Provide the (X, Y) coordinate of the cell's center where the given text is located.  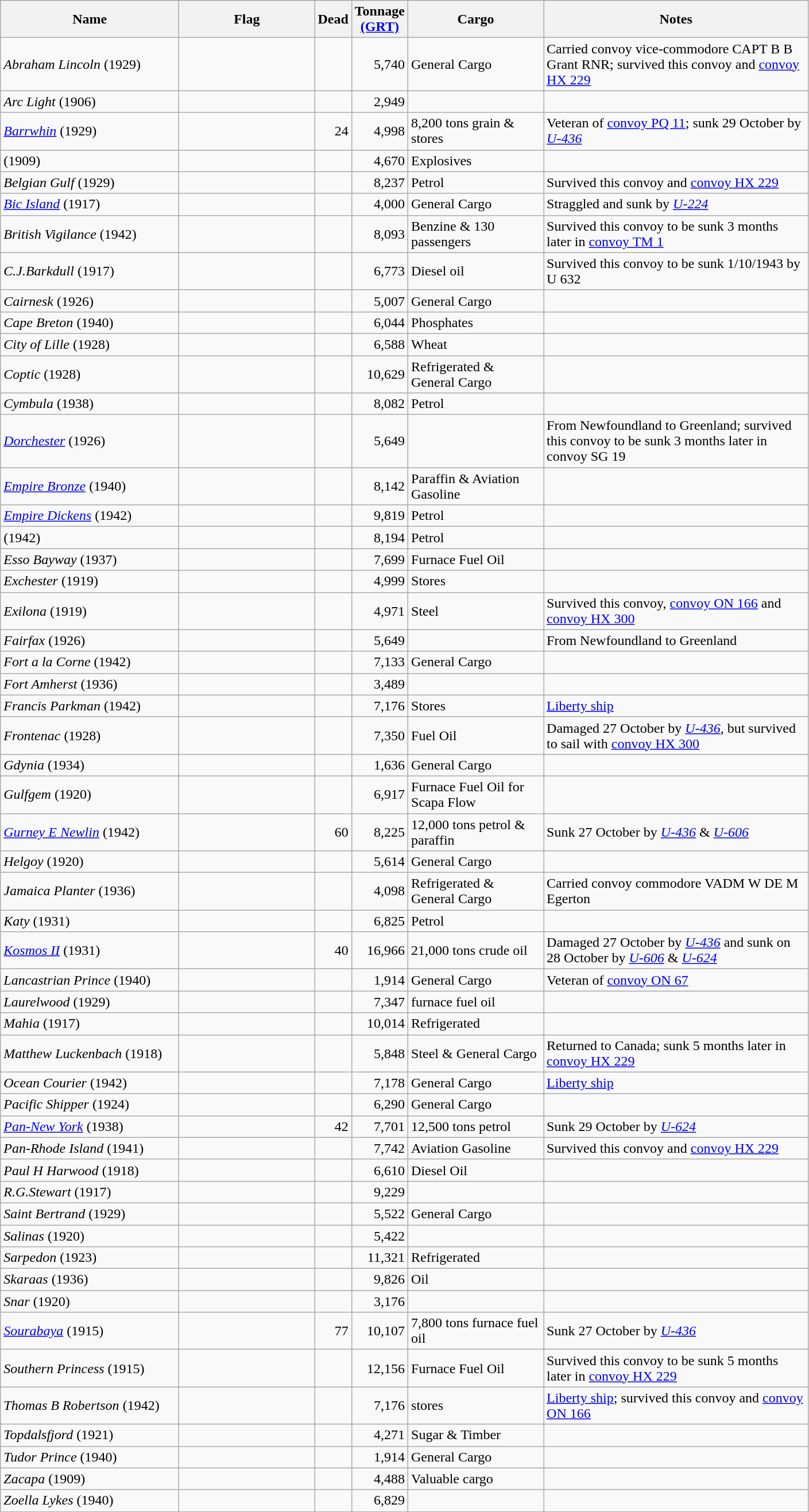
7,742 (380, 1148)
Sunk 29 October by U-624 (676, 1126)
Pan-Rhode Island (1941) (90, 1148)
Belgian Gulf (1929) (90, 182)
Fort Amherst (1936) (90, 684)
3,489 (380, 684)
Gdynia (1934) (90, 765)
9,819 (380, 516)
Topdalsfjord (1921) (90, 1435)
Cape Breton (1940) (90, 322)
From Newfoundland to Greenland; survived this convoy to be sunk 3 months later in convoy SG 19 (676, 441)
6,610 (380, 1170)
(1909) (90, 161)
4,998 (380, 131)
Exilona (1919) (90, 611)
8,194 (380, 538)
Cairnesk (1926) (90, 301)
Ocean Courier (1942) (90, 1083)
8,142 (380, 487)
Mahia (1917) (90, 1024)
Helgoy (1920) (90, 862)
Thomas B Robertson (1942) (90, 1406)
Wheat (476, 344)
4,999 (380, 581)
10,014 (380, 1024)
Dead (333, 20)
Damaged 27 October by U-436 and sunk on 28 October by U-606 & U-624 (676, 950)
Empire Dickens (1942) (90, 516)
5,740 (380, 64)
Jamaica Planter (1936) (90, 892)
7,701 (380, 1126)
Steel (476, 611)
2,949 (380, 102)
Lancastrian Prince (1940) (90, 980)
Furnace Fuel Oil for Scapa Flow (476, 794)
12,000 tons petrol & paraffin (476, 832)
6,290 (380, 1105)
Pan-New York (1938) (90, 1126)
Empire Bronze (1940) (90, 487)
Sarpedon (1923) (90, 1258)
Veteran of convoy PQ 11; sunk 29 October by U-436 (676, 131)
Fort a la Corne (1942) (90, 662)
City of Lille (1928) (90, 344)
12,156 (380, 1368)
1,636 (380, 765)
Sunk 27 October by U-436 & U-606 (676, 832)
6,829 (380, 1501)
4,000 (380, 204)
4,488 (380, 1479)
Carried convoy commodore VADM W DE M Egerton (676, 892)
8,237 (380, 182)
Paraffin & Aviation Gasoline (476, 487)
Flag (247, 20)
Arc Light (1906) (90, 102)
6,917 (380, 794)
6,773 (380, 271)
Pacific Shipper (1924) (90, 1105)
5,614 (380, 862)
40 (333, 950)
8,225 (380, 832)
Tonnage (GRT) (380, 20)
Cargo (476, 20)
3,176 (380, 1301)
Skaraas (1936) (90, 1280)
Cymbula (1938) (90, 404)
Kosmos II (1931) (90, 950)
8,082 (380, 404)
Matthew Luckenbach (1918) (90, 1054)
Notes (676, 20)
4,271 (380, 1435)
Sunk 27 October by U-436 (676, 1331)
24 (333, 131)
42 (333, 1126)
5,522 (380, 1214)
10,629 (380, 374)
Benzine & 130 passengers (476, 234)
Abraham Lincoln (1929) (90, 64)
Exchester (1919) (90, 581)
11,321 (380, 1258)
77 (333, 1331)
Gulfgem (1920) (90, 794)
21,000 tons crude oil (476, 950)
Liberty ship; survived this convoy and convoy ON 166 (676, 1406)
stores (476, 1406)
6,825 (380, 921)
R.G.Stewart (1917) (90, 1192)
Sugar & Timber (476, 1435)
Name (90, 20)
60 (333, 832)
Esso Bayway (1937) (90, 559)
Steel & General Cargo (476, 1054)
(1942) (90, 538)
Sourabaya (1915) (90, 1331)
Dorchester (1926) (90, 441)
Damaged 27 October by U-436, but survived to sail with convoy HX 300 (676, 736)
Survived this convoy to be sunk 3 months later in convoy TM 1 (676, 234)
12,500 tons petrol (476, 1126)
9,229 (380, 1192)
4,098 (380, 892)
7,800 tons furnace fuel oil (476, 1331)
5,007 (380, 301)
10,107 (380, 1331)
British Vigilance (1942) (90, 234)
From Newfoundland to Greenland (676, 640)
Phosphates (476, 322)
8,093 (380, 234)
Frontenac (1928) (90, 736)
Barrwhin (1929) (90, 131)
Veteran of convoy ON 67 (676, 980)
Explosives (476, 161)
Southern Princess (1915) (90, 1368)
Coptic (1928) (90, 374)
5,848 (380, 1054)
Francis Parkman (1942) (90, 706)
7,347 (380, 1002)
Returned to Canada; sunk 5 months later in convoy HX 229 (676, 1054)
Survived this convoy to be sunk 5 months later in convoy HX 229 (676, 1368)
Zoella Lykes (1940) (90, 1501)
8,200 tons grain & stores (476, 131)
7,350 (380, 736)
5,422 (380, 1235)
Aviation Gasoline (476, 1148)
Carried convoy vice-commodore CAPT B B Grant RNR; survived this convoy and convoy HX 229 (676, 64)
6,588 (380, 344)
Diesel Oil (476, 1170)
Zacapa (1909) (90, 1479)
Saint Bertrand (1929) (90, 1214)
Gurney E Newlin (1942) (90, 832)
Fuel Oil (476, 736)
Oil (476, 1280)
Survived this convoy, convoy ON 166 and convoy HX 300 (676, 611)
16,966 (380, 950)
6,044 (380, 322)
4,971 (380, 611)
Snar (1920) (90, 1301)
Katy (1931) (90, 921)
7,178 (380, 1083)
7,699 (380, 559)
Laurelwood (1929) (90, 1002)
Diesel oil (476, 271)
Survived this convoy to be sunk 1/10/1943 by U 632 (676, 271)
7,133 (380, 662)
4,670 (380, 161)
C.J.Barkdull (1917) (90, 271)
Fairfax (1926) (90, 640)
Straggled and sunk by U-224 (676, 204)
Paul H Harwood (1918) (90, 1170)
Bic Island (1917) (90, 204)
Salinas (1920) (90, 1235)
9,826 (380, 1280)
Tudor Prince (1940) (90, 1457)
Valuable cargo (476, 1479)
furnace fuel oil (476, 1002)
